Scan for the cell matching the given text and deliver its [X, Y] coordinate at center. 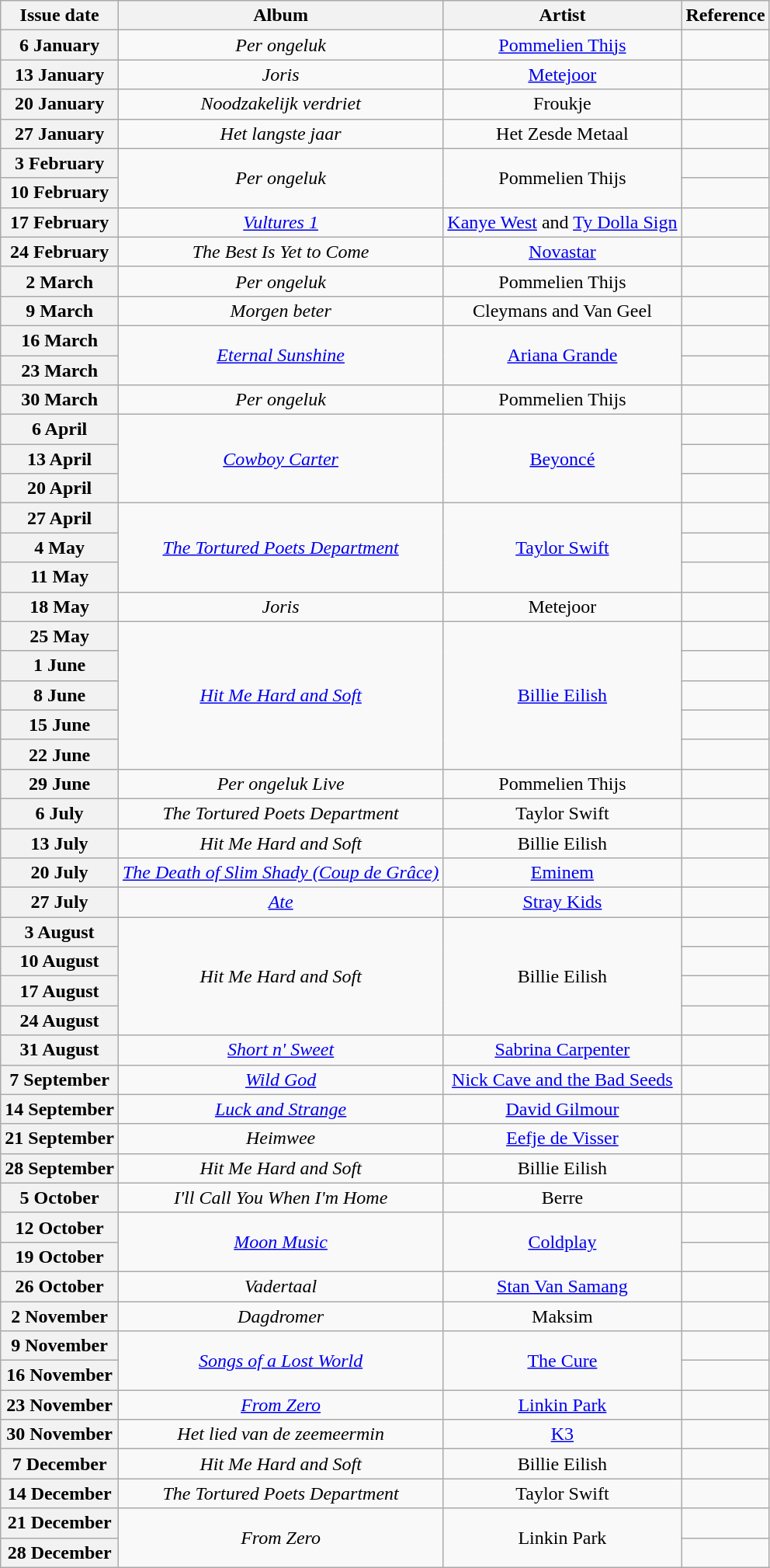
Coldplay [562, 1242]
The Death of Slim Shady (Coup de Grâce) [280, 873]
Eternal Sunshine [280, 355]
Novastar [562, 252]
Ariana Grande [562, 355]
25 May [60, 636]
Maksim [562, 1316]
Eminem [562, 873]
23 November [60, 1405]
5 October [60, 1198]
3 August [60, 932]
Short n' Sweet [280, 1050]
13 July [60, 843]
Cowboy Carter [280, 459]
14 September [60, 1109]
20 April [60, 488]
Vultures 1 [280, 222]
18 May [60, 607]
Beyoncé [562, 459]
28 December [60, 1552]
Kanye West and Ty Dolla Sign [562, 222]
6 April [60, 429]
Songs of a Lost World [280, 1361]
Vadertaal [280, 1286]
3 February [60, 163]
Froukje [562, 104]
13 January [60, 75]
21 September [60, 1139]
7 September [60, 1080]
9 March [60, 311]
Per ongeluk Live [280, 784]
Dagdromer [280, 1316]
Issue date [60, 16]
Berre [562, 1198]
12 October [60, 1227]
Moon Music [280, 1242]
Stray Kids [562, 902]
17 February [60, 222]
Luck and Strange [280, 1109]
27 January [60, 134]
28 September [60, 1168]
30 March [60, 400]
23 March [60, 370]
29 June [60, 784]
8 June [60, 695]
27 April [60, 518]
Het Zesde Metaal [562, 134]
Artist [562, 16]
24 August [60, 1020]
Sabrina Carpenter [562, 1050]
22 June [60, 754]
6 July [60, 813]
20 July [60, 873]
2 November [60, 1316]
1 June [60, 666]
Reference [725, 16]
9 November [60, 1346]
26 October [60, 1286]
6 January [60, 45]
11 May [60, 577]
10 August [60, 961]
20 January [60, 104]
Heimwee [280, 1139]
4 May [60, 548]
The Cure [562, 1361]
Het langste jaar [280, 134]
K3 [562, 1434]
Wild God [280, 1080]
Stan Van Samang [562, 1286]
30 November [60, 1434]
24 February [60, 252]
7 December [60, 1464]
13 April [60, 459]
Ate [280, 902]
21 December [60, 1523]
17 August [60, 991]
The Best Is Yet to Come [280, 252]
Het lied van de zeemeermin [280, 1434]
14 December [60, 1493]
Eefje de Visser [562, 1139]
Noodzakelijk verdriet [280, 104]
I'll Call You When I'm Home [280, 1198]
19 October [60, 1257]
16 March [60, 340]
Album [280, 16]
31 August [60, 1050]
Morgen beter [280, 311]
2 March [60, 281]
Nick Cave and the Bad Seeds [562, 1080]
10 February [60, 193]
David Gilmour [562, 1109]
Cleymans and Van Geel [562, 311]
15 June [60, 725]
27 July [60, 902]
16 November [60, 1375]
